Pinpoint the cell where the given text exists, returning its (X, Y) midpoint coordinate. 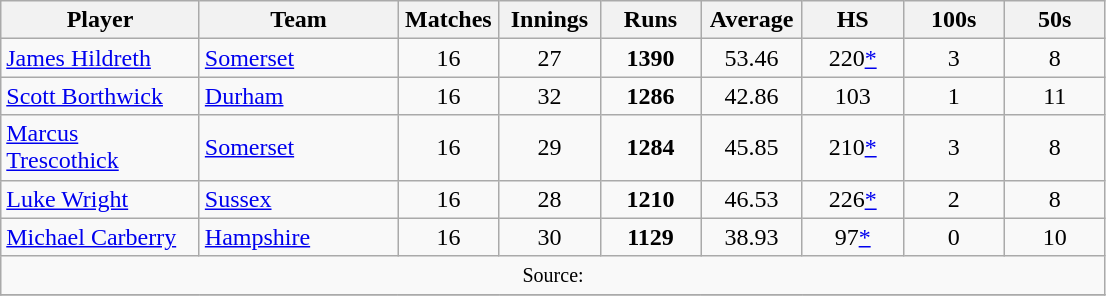
Marcus Trescothick (100, 148)
100s (954, 20)
Player (100, 20)
38.93 (752, 237)
10 (1054, 237)
46.53 (752, 199)
53.46 (752, 58)
42.86 (752, 96)
45.85 (752, 148)
Team (298, 20)
Innings (550, 20)
0 (954, 237)
Matches (448, 20)
1129 (650, 237)
Source: (554, 275)
30 (550, 237)
Hampshire (298, 237)
32 (550, 96)
James Hildreth (100, 58)
Michael Carberry (100, 237)
27 (550, 58)
97* (852, 237)
Luke Wright (100, 199)
103 (852, 96)
1 (954, 96)
1286 (650, 96)
Sussex (298, 199)
Runs (650, 20)
2 (954, 199)
226* (852, 199)
HS (852, 20)
210* (852, 148)
1210 (650, 199)
28 (550, 199)
1284 (650, 148)
29 (550, 148)
11 (1054, 96)
1390 (650, 58)
Durham (298, 96)
Average (752, 20)
220* (852, 58)
Scott Borthwick (100, 96)
50s (1054, 20)
